Extract the (X, Y) coordinate from the center of the cell holding the provided text.  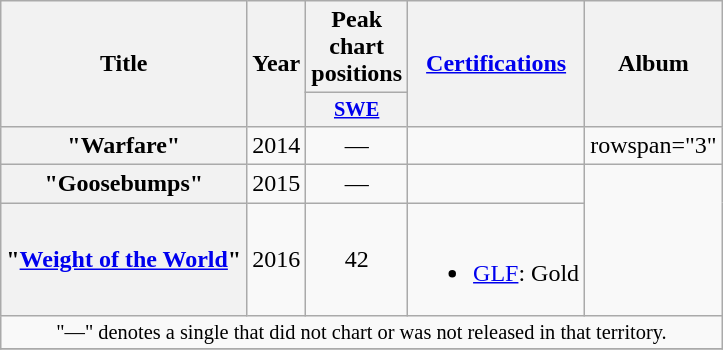
Album (654, 64)
Title (124, 64)
"Goosebumps" (124, 184)
"—" denotes a single that did not chart or was not released in that territory. (362, 333)
42 (357, 260)
2015 (276, 184)
Peak chart positions (357, 47)
Certifications (496, 64)
"Weight of the World" (124, 260)
2016 (276, 260)
"Warfare" (124, 145)
2014 (276, 145)
SWE (357, 110)
rowspan="3" (654, 145)
Year (276, 64)
GLF: Gold (496, 260)
